Locate the cell with the specified text and output its (x, y) center coordinate. 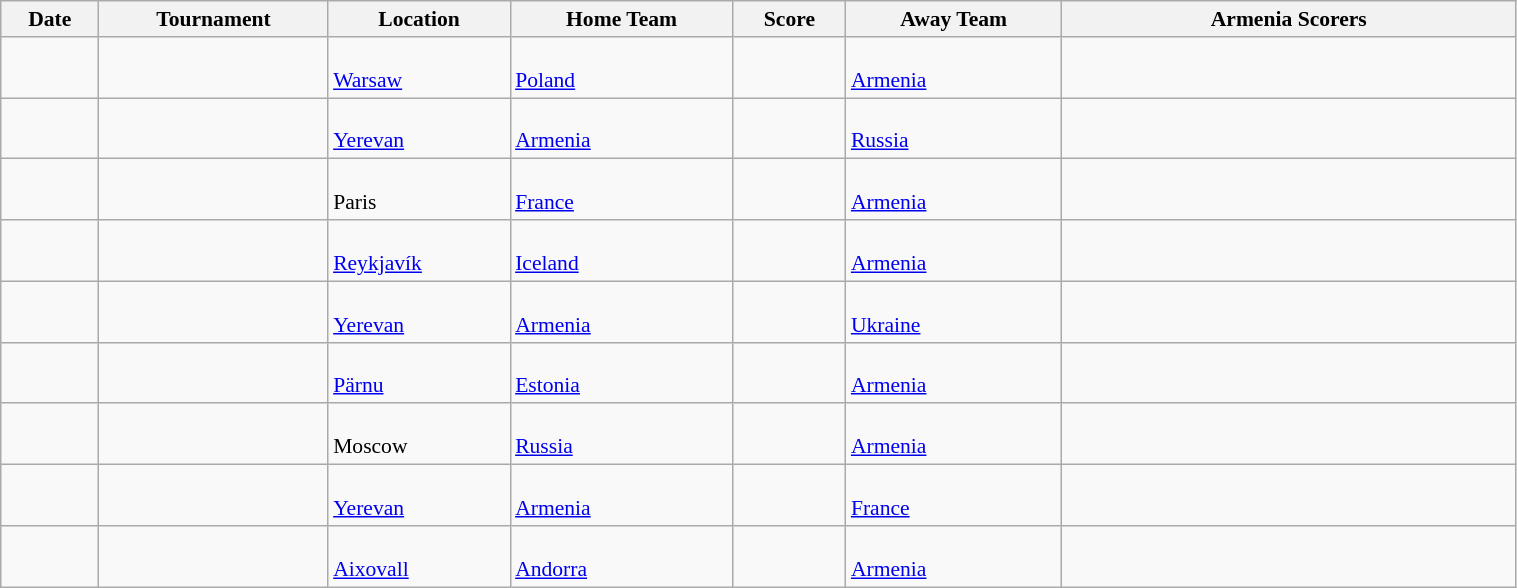
Home Team (622, 19)
Location (419, 19)
Pärnu (419, 372)
Armenia Scorers (1288, 19)
Score (790, 19)
Estonia (622, 372)
Andorra (622, 556)
Aixovall (419, 556)
Iceland (622, 250)
Away Team (954, 19)
Warsaw (419, 68)
Reykjavík (419, 250)
Moscow (419, 434)
Ukraine (954, 312)
Paris (419, 190)
Tournament (214, 19)
Poland (622, 68)
Date (50, 19)
